Identify which cell holds the provided text, then report its [X, Y] central coordinate. 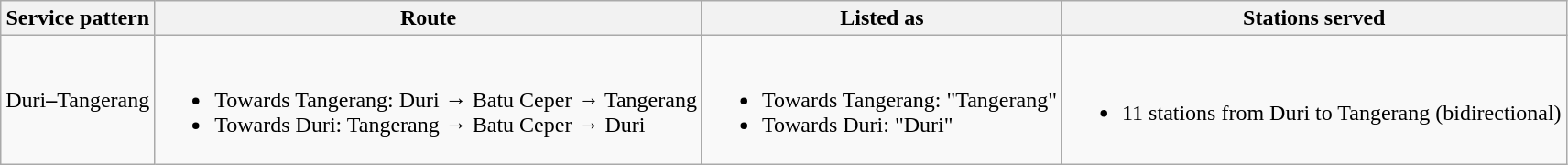
11 stations from Duri to Tangerang (bidirectional) [1313, 100]
Service pattern [78, 18]
Route [429, 18]
Stations served [1313, 18]
Duri–Tangerang [78, 100]
Towards Tangerang: "Tangerang"Towards Duri: "Duri" [881, 100]
Towards Tangerang: Duri → Batu Ceper → TangerangTowards Duri: Tangerang → Batu Ceper → Duri [429, 100]
Listed as [881, 18]
